From the cell containing the given text, extract its center point as [x, y] coordinate. 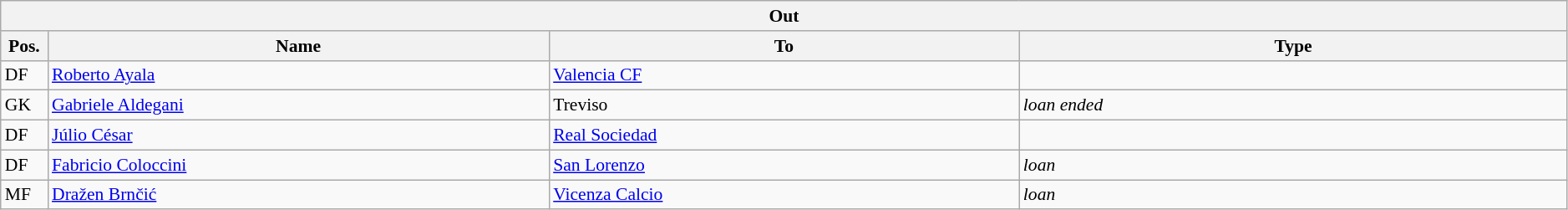
Fabricio Coloccini [298, 165]
Name [298, 46]
Type [1293, 46]
Vicenza Calcio [784, 195]
Treviso [784, 105]
Gabriele Aldegani [298, 105]
Out [784, 16]
MF [24, 195]
San Lorenzo [784, 165]
Valencia CF [784, 75]
loan ended [1293, 105]
Roberto Ayala [298, 75]
Real Sociedad [784, 136]
Júlio César [298, 136]
To [784, 46]
Pos. [24, 46]
GK [24, 105]
Dražen Brnčić [298, 195]
